Pinpoint the cell where the given text exists, returning its (x, y) midpoint coordinate. 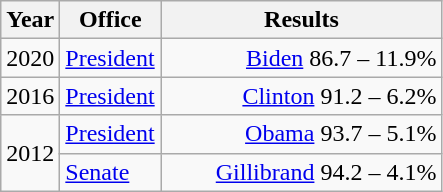
2020 (30, 58)
Clinton 91.2 – 6.2% (302, 96)
Senate (110, 172)
Obama 93.7 – 5.1% (302, 134)
Year (30, 20)
2016 (30, 96)
Results (302, 20)
Gillibrand 94.2 – 4.1% (302, 172)
2012 (30, 153)
Office (110, 20)
Biden 86.7 – 11.9% (302, 58)
